Return the (X, Y) coordinate for the center point of the cell that contains the specified text.  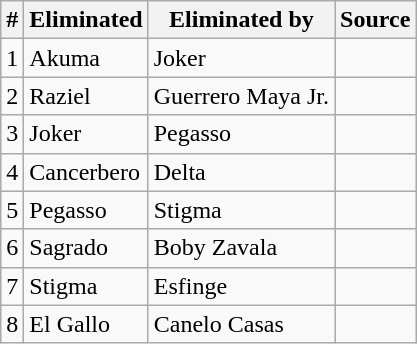
Guerrero Maya Jr. (241, 96)
El Gallo (86, 324)
Delta (241, 172)
6 (12, 248)
1 (12, 58)
Boby Zavala (241, 248)
Source (376, 20)
Cancerbero (86, 172)
5 (12, 210)
Eliminated by (241, 20)
# (12, 20)
Raziel (86, 96)
Akuma (86, 58)
Sagrado (86, 248)
2 (12, 96)
7 (12, 286)
Canelo Casas (241, 324)
Esfinge (241, 286)
8 (12, 324)
Eliminated (86, 20)
3 (12, 134)
4 (12, 172)
